Search for the cell housing the specified text and yield its (x, y) center coordinate. 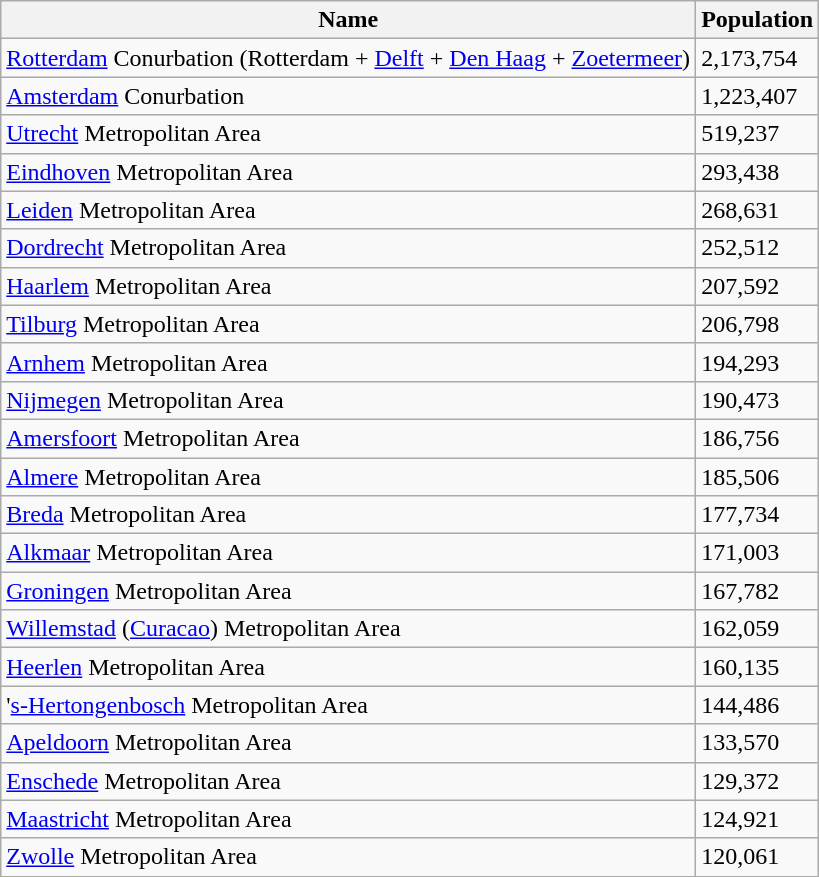
Alkmaar Metropolitan Area (348, 553)
Heerlen Metropolitan Area (348, 667)
268,631 (758, 210)
Amsterdam Conurbation (348, 96)
124,921 (758, 819)
252,512 (758, 248)
Maastricht Metropolitan Area (348, 819)
190,473 (758, 400)
Almere Metropolitan Area (348, 477)
Groningen Metropolitan Area (348, 591)
Apeldoorn Metropolitan Area (348, 743)
Population (758, 20)
Willemstad (Curacao) Metropolitan Area (348, 629)
144,486 (758, 705)
Tilburg Metropolitan Area (348, 324)
Amersfoort Metropolitan Area (348, 438)
's-Hertongenbosch Metropolitan Area (348, 705)
162,059 (758, 629)
Dordrecht Metropolitan Area (348, 248)
206,798 (758, 324)
207,592 (758, 286)
160,135 (758, 667)
519,237 (758, 134)
177,734 (758, 515)
129,372 (758, 781)
186,756 (758, 438)
133,570 (758, 743)
Breda Metropolitan Area (348, 515)
171,003 (758, 553)
194,293 (758, 362)
Arnhem Metropolitan Area (348, 362)
Eindhoven Metropolitan Area (348, 172)
1,223,407 (758, 96)
Zwolle Metropolitan Area (348, 857)
2,173,754 (758, 58)
Haarlem Metropolitan Area (348, 286)
120,061 (758, 857)
293,438 (758, 172)
Leiden Metropolitan Area (348, 210)
Enschede Metropolitan Area (348, 781)
185,506 (758, 477)
Nijmegen Metropolitan Area (348, 400)
167,782 (758, 591)
Name (348, 20)
Rotterdam Conurbation (Rotterdam + Delft + Den Haag + Zoetermeer) (348, 58)
Utrecht Metropolitan Area (348, 134)
